Search for the cell housing the specified text and yield its (X, Y) center coordinate. 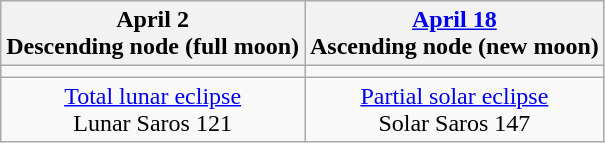
Partial solar eclipseSolar Saros 147 (454, 110)
April 2Descending node (full moon) (153, 34)
Total lunar eclipseLunar Saros 121 (153, 110)
April 18Ascending node (new moon) (454, 34)
